Identify which cell holds the provided text, then report its [x, y] central coordinate. 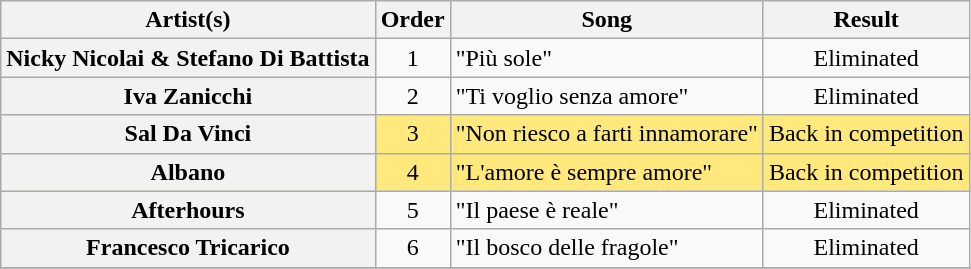
"L'amore è sempre amore" [606, 172]
"Non riesco a farti innamorare" [606, 134]
1 [412, 58]
5 [412, 210]
Nicky Nicolai & Stefano Di Battista [188, 58]
Order [412, 20]
Afterhours [188, 210]
"Più sole" [606, 58]
Sal Da Vinci [188, 134]
"Il paese è reale" [606, 210]
6 [412, 248]
Francesco Tricarico [188, 248]
Song [606, 20]
"Il bosco delle fragole" [606, 248]
2 [412, 96]
3 [412, 134]
Artist(s) [188, 20]
Albano [188, 172]
Iva Zanicchi [188, 96]
4 [412, 172]
"Ti voglio senza amore" [606, 96]
Result [866, 20]
